Pinpoint the cell where the given text exists, returning its [x, y] midpoint coordinate. 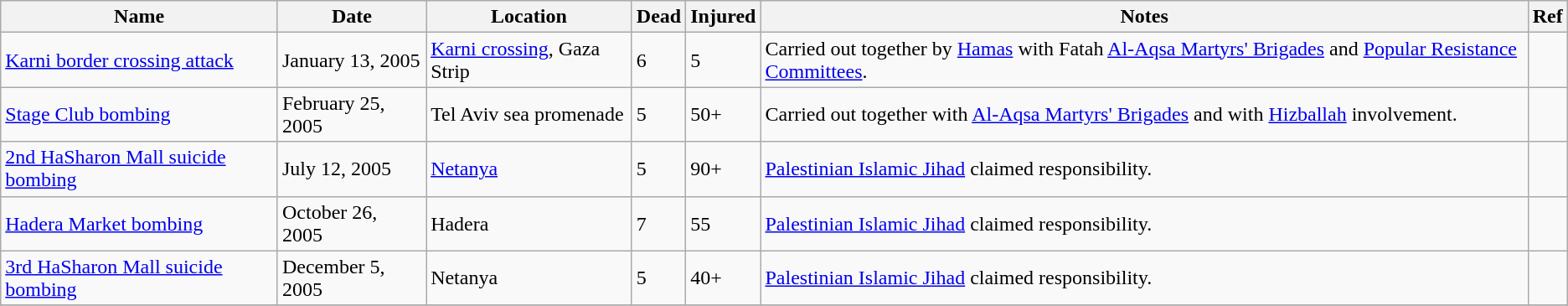
Tel Aviv sea promenade [529, 114]
Dead [658, 17]
December 5, 2005 [352, 278]
7 [658, 223]
Location [529, 17]
Date [352, 17]
Ref [1548, 17]
55 [724, 223]
50+ [724, 114]
3rd HaSharon Mall suicide bombing [139, 278]
January 13, 2005 [352, 60]
Notes [1144, 17]
90+ [724, 169]
2nd HaSharon Mall suicide bombing [139, 169]
Stage Club bombing [139, 114]
October 26, 2005 [352, 223]
Karni border crossing attack [139, 60]
6 [658, 60]
February 25, 2005 [352, 114]
40+ [724, 278]
Hadera [529, 223]
July 12, 2005 [352, 169]
Carried out together by Hamas with Fatah Al-Aqsa Martyrs' Brigades and Popular Resistance Committees. [1144, 60]
Carried out together with Al-Aqsa Martyrs' Brigades and with Hizballah involvement. [1144, 114]
Karni crossing, Gaza Strip [529, 60]
Hadera Market bombing [139, 223]
Name [139, 17]
Injured [724, 17]
